Find where the given text appears and provide that cell's center as [x, y] coordinate. 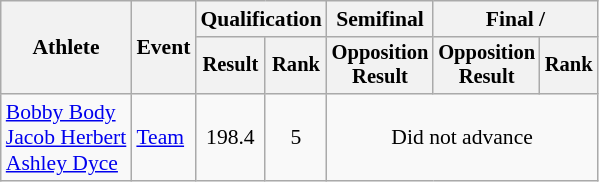
5 [296, 138]
Final / [515, 19]
Team [163, 138]
Qualification [260, 19]
Bobby BodyJacob HerbertAshley Dyce [66, 138]
Event [163, 48]
198.4 [230, 138]
Athlete [66, 48]
Did not advance [462, 138]
Semifinal [380, 19]
Result [230, 66]
